Output the (x, y) coordinate of the center of the cell containing the given text.  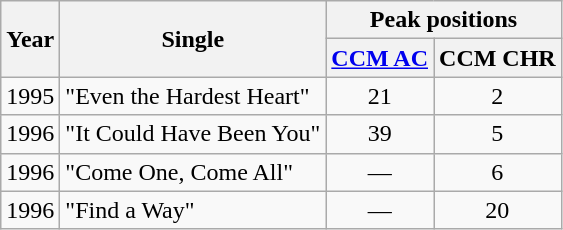
Peak positions (444, 20)
CCM CHR (498, 58)
6 (498, 172)
"Come One, Come All" (193, 172)
"It Could Have Been You" (193, 134)
5 (498, 134)
Year (30, 39)
2 (498, 96)
1995 (30, 96)
21 (380, 96)
39 (380, 134)
Single (193, 39)
"Find a Way" (193, 210)
CCM AC (380, 58)
20 (498, 210)
"Even the Hardest Heart" (193, 96)
